Provide the [X, Y] coordinate of the cell's center where the given text is located.  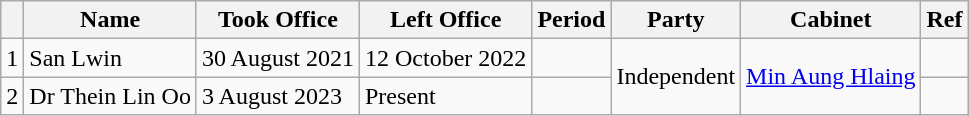
Name [110, 20]
Independent [676, 77]
2 [12, 96]
3 August 2023 [278, 96]
Min Aung Hlaing [831, 77]
12 October 2022 [445, 58]
Dr Thein Lin Oo [110, 96]
Present [445, 96]
Period [572, 20]
Cabinet [831, 20]
Left Office [445, 20]
Took Office [278, 20]
Ref [944, 20]
Party [676, 20]
30 August 2021 [278, 58]
San Lwin [110, 58]
1 [12, 58]
